Identify which cell holds the provided text, then report its [x, y] central coordinate. 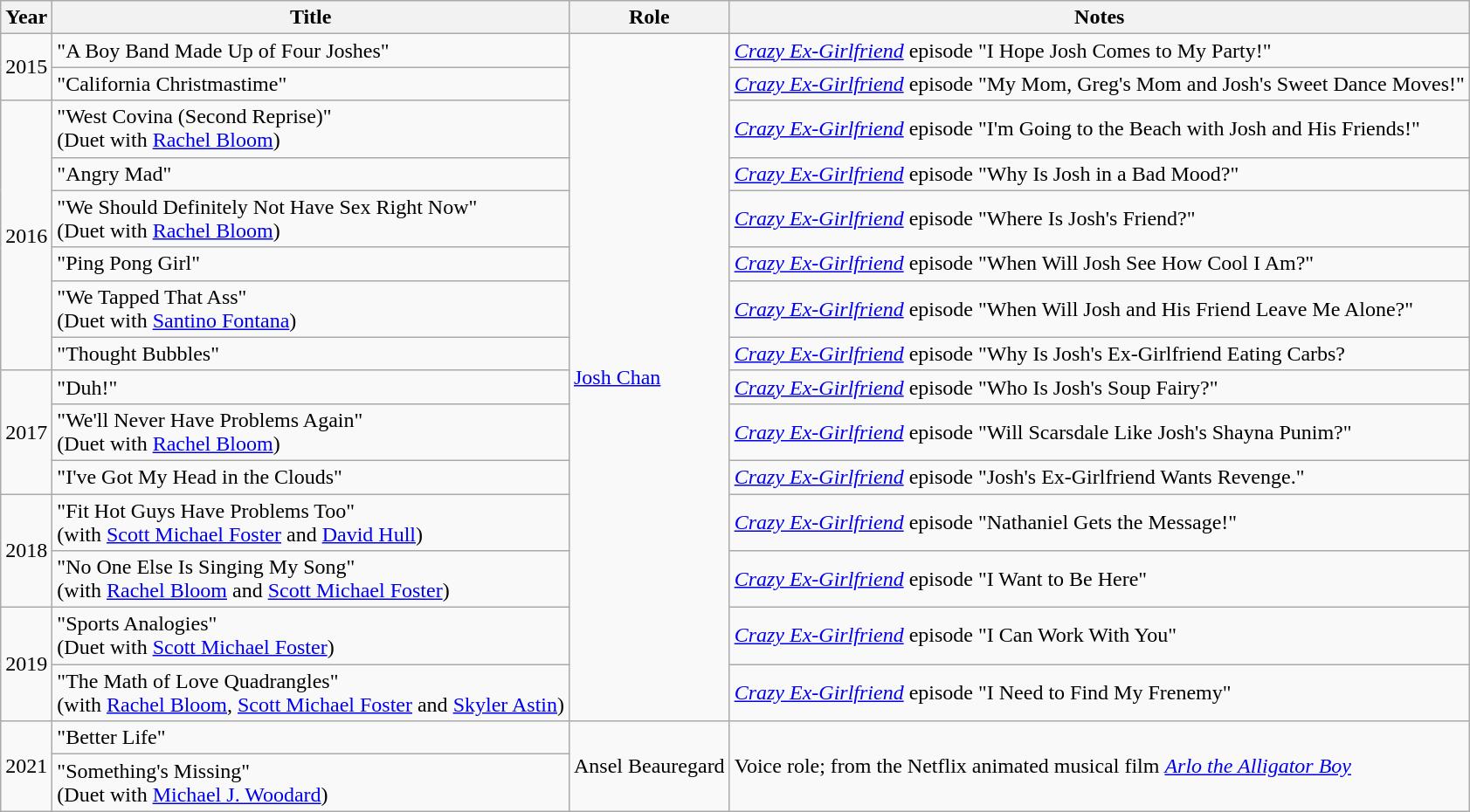
Josh Chan [649, 377]
"Angry Mad" [311, 174]
Crazy Ex-Girlfriend episode "Why Is Josh in a Bad Mood?" [1099, 174]
Crazy Ex-Girlfriend episode "Nathaniel Gets the Message!" [1099, 522]
"The Math of Love Quadrangles"(with Rachel Bloom, Scott Michael Foster and Skyler Astin) [311, 693]
"A Boy Band Made Up of Four Joshes" [311, 51]
Year [26, 17]
"Something's Missing"(Duet with Michael J. Woodard) [311, 782]
Crazy Ex-Girlfriend episode "I'm Going to the Beach with Josh and His Friends!" [1099, 129]
Crazy Ex-Girlfriend episode "Where Is Josh's Friend?" [1099, 218]
Crazy Ex-Girlfriend episode "Who Is Josh's Soup Fairy?" [1099, 387]
2021 [26, 767]
"We Tapped That Ass"(Duet with Santino Fontana) [311, 309]
Title [311, 17]
Crazy Ex-Girlfriend episode "Josh's Ex-Girlfriend Wants Revenge." [1099, 477]
Crazy Ex-Girlfriend episode "I Hope Josh Comes to My Party!" [1099, 51]
Crazy Ex-Girlfriend episode "When Will Josh and His Friend Leave Me Alone?" [1099, 309]
Crazy Ex-Girlfriend episode "My Mom, Greg's Mom and Josh's Sweet Dance Moves!" [1099, 84]
"California Christmastime" [311, 84]
Crazy Ex-Girlfriend episode "Will Scarsdale Like Josh's Shayna Punim?" [1099, 431]
2018 [26, 551]
"I've Got My Head in the Clouds" [311, 477]
Voice role; from the Netflix animated musical film Arlo the Alligator Boy [1099, 767]
Crazy Ex-Girlfriend episode "I Can Work With You" [1099, 636]
"Thought Bubbles" [311, 354]
Notes [1099, 17]
"We'll Never Have Problems Again"(Duet with Rachel Bloom) [311, 431]
"No One Else Is Singing My Song"(with Rachel Bloom and Scott Michael Foster) [311, 580]
2019 [26, 664]
"Fit Hot Guys Have Problems Too"(with Scott Michael Foster and David Hull) [311, 522]
"We Should Definitely Not Have Sex Right Now"(Duet with Rachel Bloom) [311, 218]
2015 [26, 67]
Ansel Beauregard [649, 767]
Crazy Ex-Girlfriend episode "When Will Josh See How Cool I Am?" [1099, 264]
2017 [26, 431]
"West Covina (Second Reprise)"(Duet with Rachel Bloom) [311, 129]
Role [649, 17]
Crazy Ex-Girlfriend episode "Why Is Josh's Ex-Girlfriend Eating Carbs? [1099, 354]
2016 [26, 236]
"Sports Analogies"(Duet with Scott Michael Foster) [311, 636]
"Duh!" [311, 387]
Crazy Ex-Girlfriend episode "I Want to Be Here" [1099, 580]
Crazy Ex-Girlfriend episode "I Need to Find My Frenemy" [1099, 693]
"Better Life" [311, 738]
"Ping Pong Girl" [311, 264]
